For the text-containing cell, return its midpoint in [x, y] coordinate format. 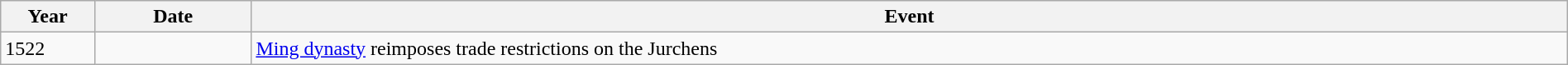
Year [48, 17]
1522 [48, 48]
Ming dynasty reimposes trade restrictions on the Jurchens [910, 48]
Date [172, 17]
Event [910, 17]
